From the cell containing the given text, extract its center point as (X, Y) coordinate. 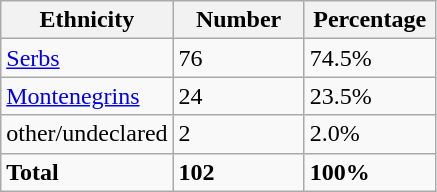
Montenegrins (87, 96)
23.5% (370, 96)
2.0% (370, 134)
100% (370, 172)
102 (238, 172)
74.5% (370, 58)
Total (87, 172)
24 (238, 96)
Number (238, 20)
Serbs (87, 58)
Percentage (370, 20)
Ethnicity (87, 20)
76 (238, 58)
2 (238, 134)
other/undeclared (87, 134)
